For the text-containing cell, return its midpoint in (X, Y) coordinate format. 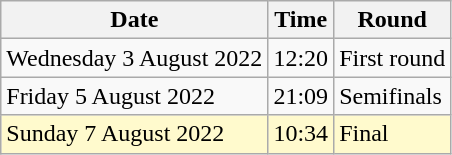
Final (392, 134)
First round (392, 58)
10:34 (301, 134)
12:20 (301, 58)
Semifinals (392, 96)
Sunday 7 August 2022 (134, 134)
Date (134, 20)
21:09 (301, 96)
Friday 5 August 2022 (134, 96)
Wednesday 3 August 2022 (134, 58)
Time (301, 20)
Round (392, 20)
